Provide the [X, Y] coordinate of the cell's center where the given text is located.  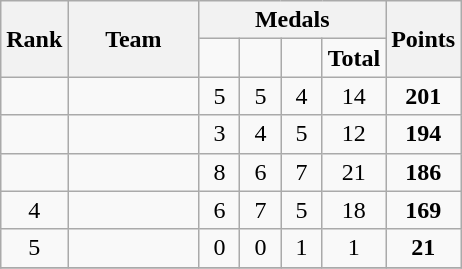
Total [354, 58]
186 [424, 172]
12 [354, 134]
Points [424, 39]
Medals [292, 20]
Team [134, 39]
169 [424, 210]
18 [354, 210]
Rank [34, 39]
201 [424, 96]
194 [424, 134]
14 [354, 96]
8 [220, 172]
3 [220, 134]
